Provide the (X, Y) coordinate of the cell's center where the given text is located.  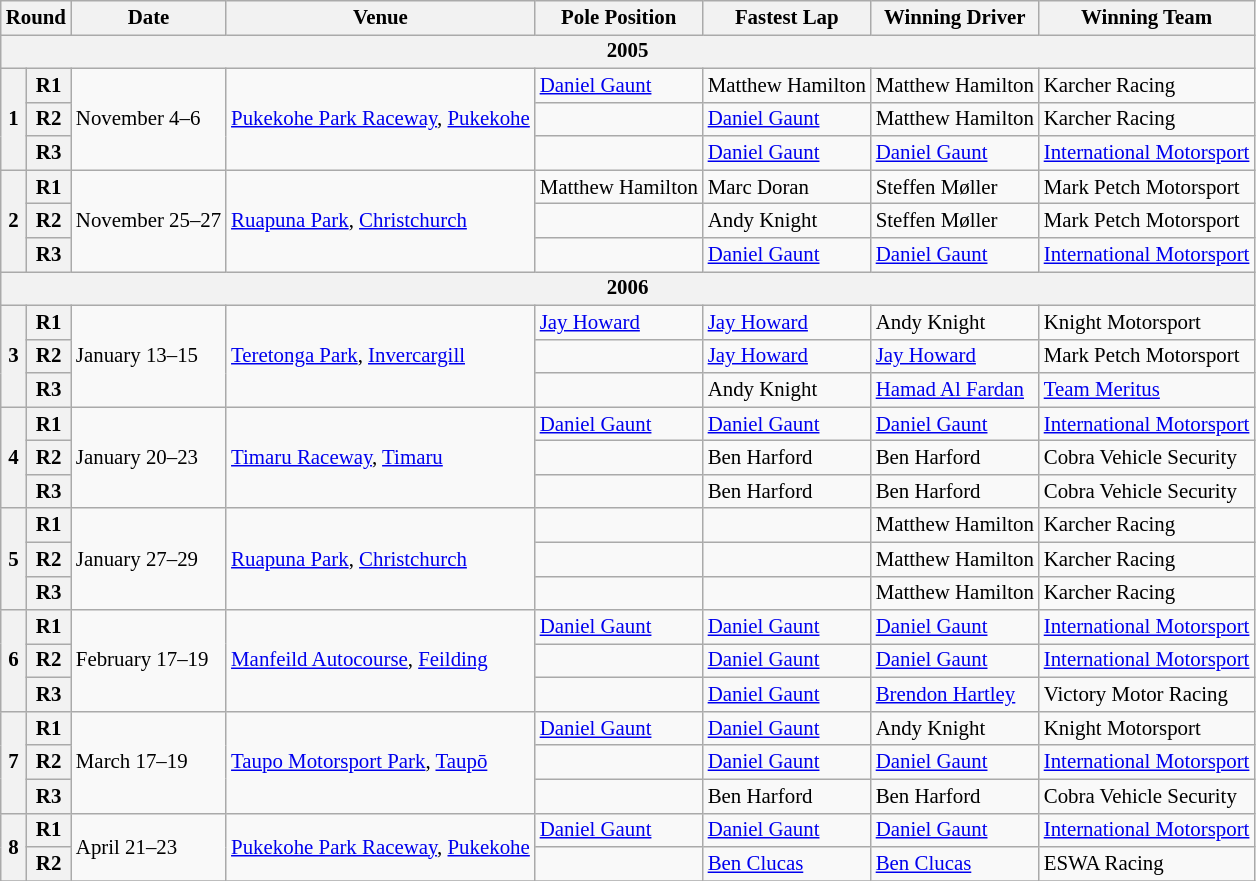
Winning Team (1147, 18)
January 13–15 (148, 356)
April 21–23 (148, 847)
Hamad Al Fardan (955, 390)
Venue (380, 18)
3 (14, 356)
Manfeild Autocourse, Feilding (380, 661)
January 27–29 (148, 559)
Winning Driver (955, 18)
6 (14, 661)
Pole Position (619, 18)
5 (14, 559)
2005 (628, 51)
ESWA Racing (1147, 864)
Marc Doran (787, 187)
Victory Motor Racing (1147, 695)
4 (14, 458)
November 4–6 (148, 119)
Taupo Motorsport Park, Taupō (380, 762)
January 20–23 (148, 458)
Brendon Hartley (955, 695)
8 (14, 847)
March 17–19 (148, 762)
November 25–27 (148, 221)
1 (14, 119)
Fastest Lap (787, 18)
2 (14, 221)
Teretonga Park, Invercargill (380, 356)
Date (148, 18)
February 17–19 (148, 661)
2006 (628, 288)
Round (36, 18)
7 (14, 762)
Timaru Raceway, Timaru (380, 458)
Team Meritus (1147, 390)
